Locate the cell with the specified text and output its (x, y) center coordinate. 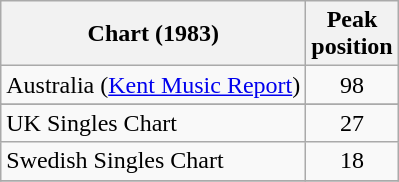
18 (352, 161)
UK Singles Chart (154, 123)
Australia (Kent Music Report) (154, 85)
27 (352, 123)
98 (352, 85)
Peakposition (352, 34)
Swedish Singles Chart (154, 161)
Chart (1983) (154, 34)
